Scan for the cell matching the given text and deliver its (x, y) coordinate at center. 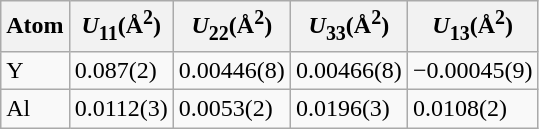
0.0053(2) (232, 109)
−0.00045(9) (472, 71)
Y (35, 71)
0.0196(3) (348, 109)
U33(Å2) (348, 26)
0.00466(8) (348, 71)
0.00446(8) (232, 71)
U22(Å2) (232, 26)
0.0108(2) (472, 109)
0.0112(3) (121, 109)
Al (35, 109)
Atom (35, 26)
0.087(2) (121, 71)
U13(Å2) (472, 26)
U11(Å2) (121, 26)
